Provide the [x, y] coordinate of the cell's center where the given text is located.  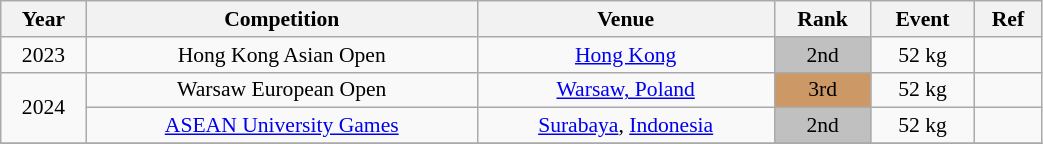
Venue [626, 19]
Ref [1008, 19]
Warsaw European Open [282, 90]
Competition [282, 19]
Warsaw, Poland [626, 90]
ASEAN University Games [282, 126]
2023 [44, 55]
2024 [44, 108]
Surabaya, Indonesia [626, 126]
Hong Kong Asian Open [282, 55]
Rank [822, 19]
Hong Kong [626, 55]
3rd [822, 90]
Event [922, 19]
Year [44, 19]
